Identify which cell holds the provided text, then report its [X, Y] central coordinate. 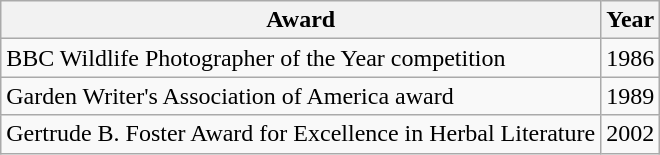
2002 [630, 134]
Garden Writer's Association of America award [301, 96]
BBC Wildlife Photographer of the Year competition [301, 58]
Gertrude B. Foster Award for Excellence in Herbal Literature [301, 134]
1989 [630, 96]
Year [630, 20]
1986 [630, 58]
Award [301, 20]
